Capture the cell that displays the provided text and extract its [x, y] central coordinate. 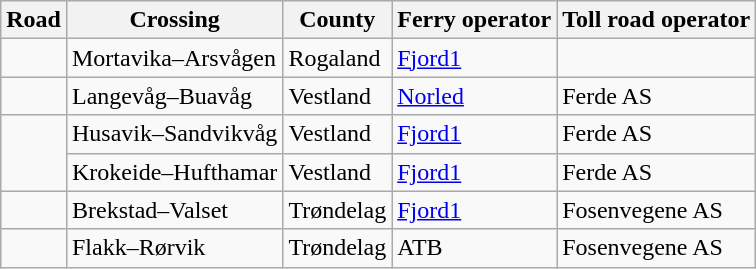
Rogaland [338, 58]
Husavik–Sandvikvåg [174, 134]
County [338, 20]
ATB [474, 248]
Toll road operator [656, 20]
Mortavika–Arsvågen [174, 58]
Ferry operator [474, 20]
Brekstad–Valset [174, 210]
Crossing [174, 20]
Flakk–Rørvik [174, 248]
Road [34, 20]
Krokeide–Hufthamar [174, 172]
Langevåg–Buavåg [174, 96]
Norled [474, 96]
